Search for the cell housing the specified text and yield its [X, Y] center coordinate. 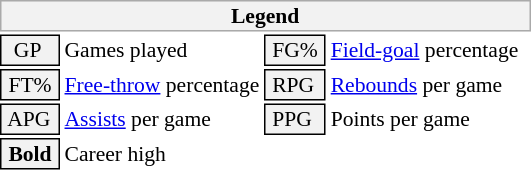
Legend [265, 16]
PPG [295, 120]
FG% [295, 50]
GP [30, 50]
Free-throw percentage [162, 85]
RPG [295, 85]
Bold [30, 154]
APG [30, 120]
Assists per game [162, 120]
Field-goal percentage [430, 50]
Career high [162, 154]
Games played [162, 50]
Points per game [430, 120]
FT% [30, 85]
Rebounds per game [430, 85]
